Determine the [X, Y] coordinate at the center of the cell enclosing the given text.  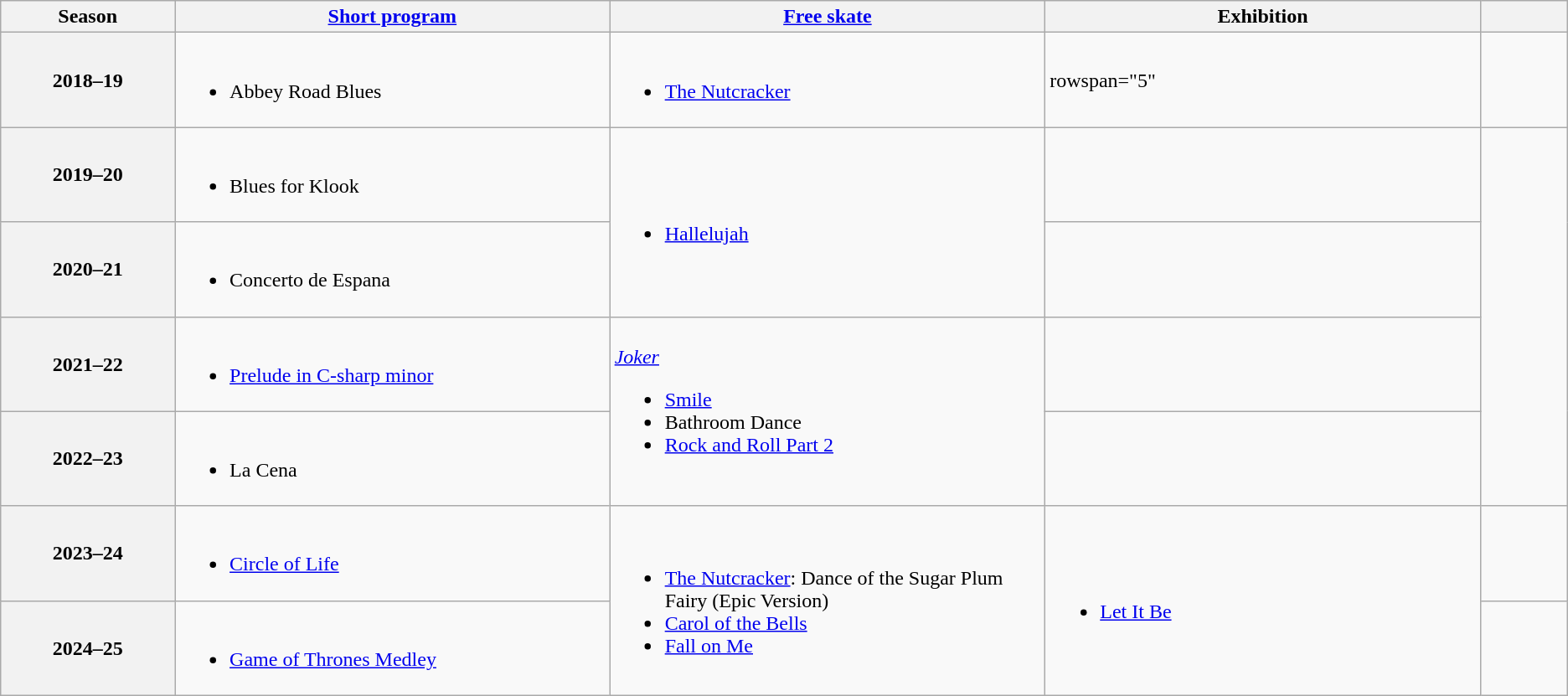
Let It Be [1263, 601]
Prelude in C-sharp minor [393, 363]
2021–22 [88, 363]
2022–23 [88, 459]
Circle of Life [393, 553]
JokerSmile Bathroom Dance Rock and Roll Part 2 [828, 411]
Exhibition [1263, 17]
The Nutcracker: Dance of the Sugar Plum Fairy (Epic Version) Carol of the Bells Fall on Me [828, 601]
2023–24 [88, 553]
2019–20 [88, 174]
2020–21 [88, 270]
The Nutcracker [828, 80]
Abbey Road Blues [393, 80]
rowspan="5" [1263, 80]
Hallelujah [828, 222]
Blues for Klook [393, 174]
2024–25 [88, 648]
Free skate [828, 17]
La Cena [393, 459]
2018–19 [88, 80]
Season [88, 17]
Game of Thrones Medley [393, 648]
Concerto de Espana [393, 270]
Short program [393, 17]
